Return [x, y] of the center of cell containing provided text 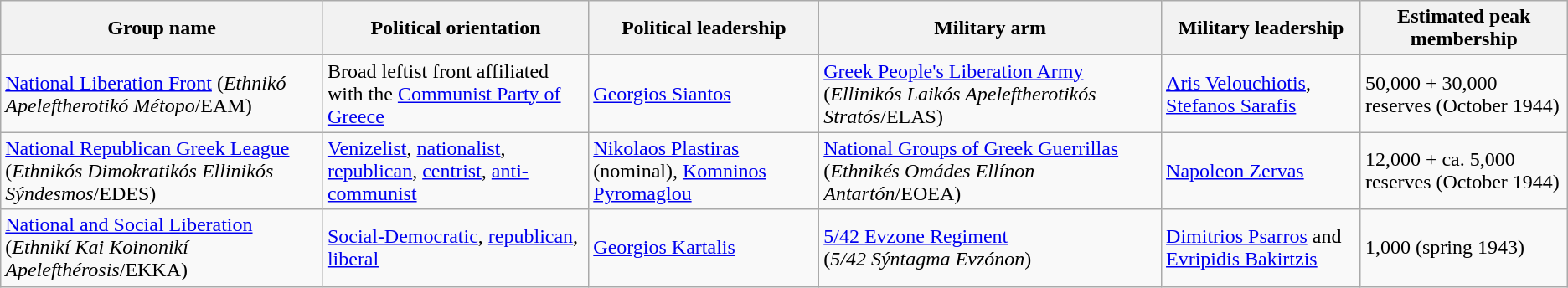
Napoleon Zervas [1261, 171]
Georgios Siantos [704, 94]
5/42 Evzone Regiment(5/42 Sýntagma Evzónon) [990, 248]
Nikolaos Plastiras (nominal), Komninos Pyromaglou [704, 171]
Georgios Kartalis [704, 248]
Military arm [990, 28]
National Liberation Front (Ethnikó Apeleftherotikó Métopo/ΕΑΜ) [162, 94]
Broad leftist front affiliated with the Communist Party of Greece [456, 94]
Social-Democratic, republican, liberal [456, 248]
Military leadership [1261, 28]
50,000 + 30,000 reserves (October 1944) [1464, 94]
Venizelist, nationalist, republican, centrist, anti-communist [456, 171]
Greek People's Liberation Army (Ellinikós Laikós Apeleftherotikós Stratós/ELAS) [990, 94]
Estimated peak membership [1464, 28]
Political leadership [704, 28]
Political orientation [456, 28]
Aris Velouchiotis, Stefanos Sarafis [1261, 94]
Dimitrios Psarros and Evripidis Bakirtzis [1261, 248]
National and Social Liberation (Ethnikí Kai Koinonikí Apelefthérosis/EKKA) [162, 248]
National Republican Greek League (Ethnikós Dimokratikós Ellinikós Sýndesmos/EDES) [162, 171]
National Groups of Greek Guerrillas (Ethnikés Omádes Ellínon Antartón/EOEA) [990, 171]
12,000 + ca. 5,000 reserves (October 1944) [1464, 171]
Group name [162, 28]
1,000 (spring 1943) [1464, 248]
